Pinpoint the cell where the given text exists, returning its [X, Y] midpoint coordinate. 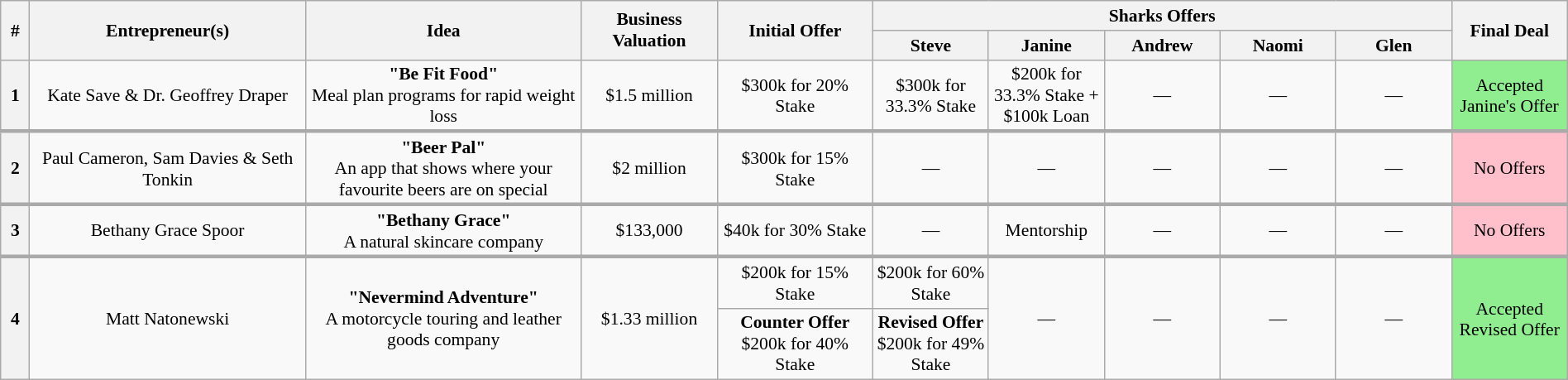
Final Deal [1509, 30]
2 [15, 168]
$300k for 20% Stake [795, 96]
$1.33 million [649, 318]
1 [15, 96]
Entrepreneur(s) [168, 30]
Kate Save & Dr. Geoffrey Draper [168, 96]
$200k for 33.3% Stake + $100k Loan [1046, 96]
Naomi [1278, 46]
Idea [443, 30]
Janine [1046, 46]
$200k for 60% Stake [930, 283]
# [15, 30]
$300k for 33.3% Stake [930, 96]
"Beer Pal" An app that shows where your favourite beers are on special [443, 168]
Accepted Revised Offer [1509, 318]
"Be Fit Food" Meal plan programs for rapid weight loss [443, 96]
$300k for 15% Stake [795, 168]
$2 million [649, 168]
Paul Cameron, Sam Davies & Seth Tonkin [168, 168]
$40k for 30% Stake [795, 230]
$133,000 [649, 230]
Revised Offer $200k for 49% Stake [930, 344]
Counter Offer $200k for 40% Stake [795, 344]
"Nevermind Adventure" A motorcycle touring and leather goods company [443, 318]
Bethany Grace Spoor [168, 230]
Initial Offer [795, 30]
Steve [930, 46]
Business Valuation [649, 30]
3 [15, 230]
Andrew [1162, 46]
$1.5 million [649, 96]
4 [15, 318]
Mentorship [1046, 230]
Accepted Janine's Offer [1509, 96]
"Bethany Grace" A natural skincare company [443, 230]
Sharks Offers [1162, 16]
$200k for 15% Stake [795, 283]
Matt Natonewski [168, 318]
Glen [1394, 46]
